Return (X, Y) of the center of cell containing provided text 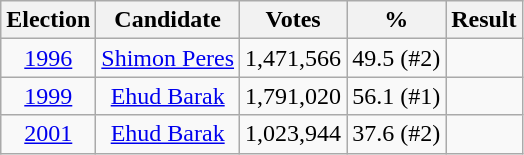
37.6 (#2) (396, 134)
% (396, 20)
1999 (48, 96)
1,471,566 (294, 58)
56.1 (#1) (396, 96)
2001 (48, 134)
1996 (48, 58)
1,791,020 (294, 96)
1,023,944 (294, 134)
Result (484, 20)
Election (48, 20)
Candidate (168, 20)
Shimon Peres (168, 58)
Votes (294, 20)
49.5 (#2) (396, 58)
